Provide the [X, Y] coordinate of the cell's center where the given text is located.  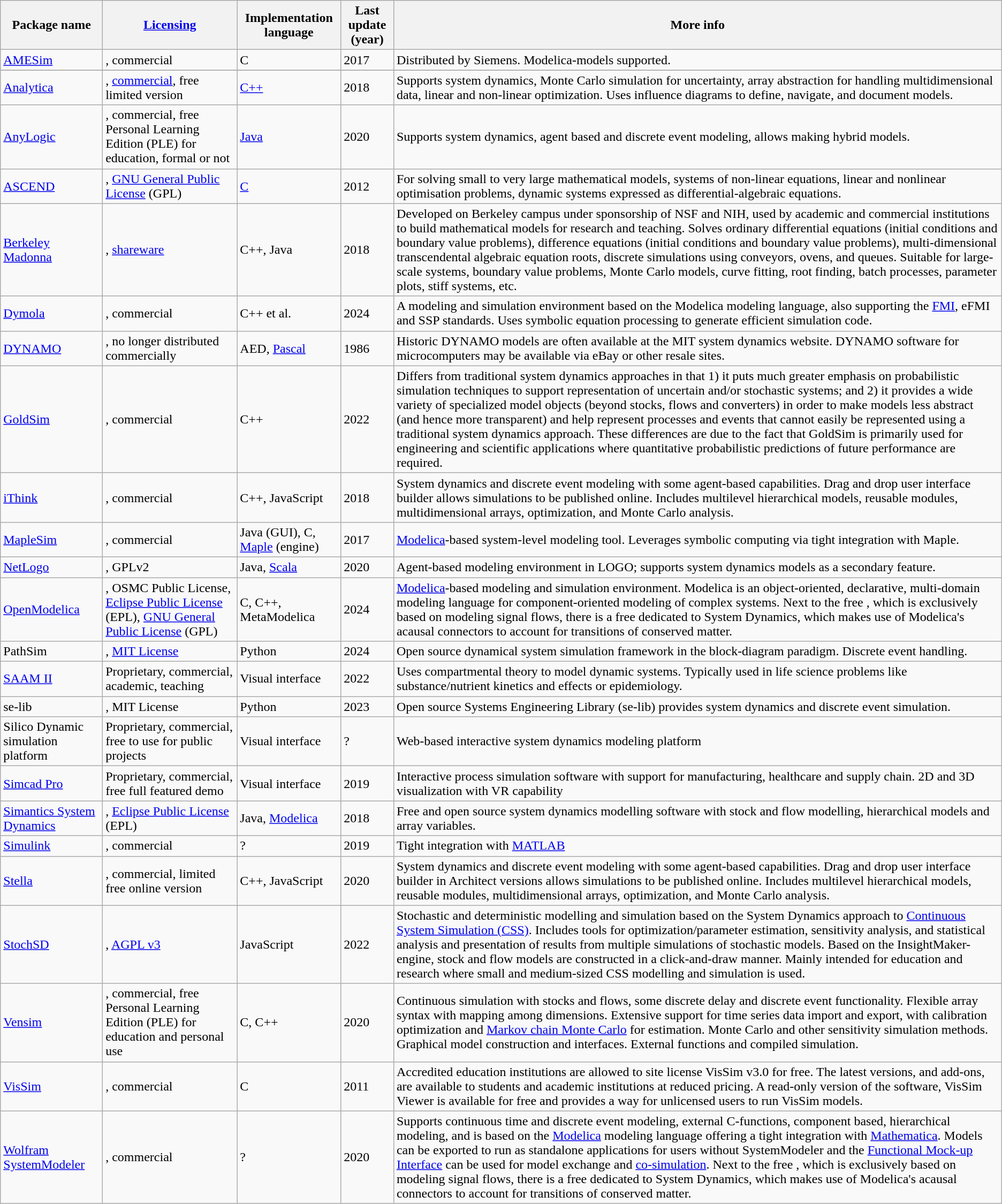
OpenModelica [51, 609]
Java, Modelica [289, 818]
2011 [367, 1086]
se-lib [51, 707]
Interactive process simulation software with support for manufacturing, healthcare and supply chain. 2D and 3D visualization with VR capability [697, 784]
SAAM II [51, 679]
iThink [51, 497]
C, C++ [289, 1023]
VisSim [51, 1086]
Proprietary, commercial, free to use for public projects [170, 741]
, commercial, free limited version [170, 88]
, GPLv2 [170, 567]
2012 [367, 186]
Free and open source system dynamics modelling software with stock and flow modelling, hierarchical models and array variables. [697, 818]
Simcad Pro [51, 784]
1986 [367, 348]
C, C++, MetaModelica [289, 609]
, commercial, limited free online version [170, 881]
Last update (year) [367, 25]
Java [289, 137]
C++ et al. [289, 314]
, GNU General Public License (GPL) [170, 186]
Java, Scala [289, 567]
MapleSim [51, 540]
Simantics System Dynamics [51, 818]
GoldSim [51, 419]
Simulink [51, 846]
More info [697, 25]
Wolfram SystemModeler [51, 1157]
Implementation language [289, 25]
Vensim [51, 1023]
PathSim [51, 652]
, commercial, free Personal Learning Edition (PLE) for education, formal or not [170, 137]
2023 [367, 707]
Agent-based modeling environment in LOGO; supports system dynamics models as a secondary feature. [697, 567]
C++, Java [289, 249]
AnyLogic [51, 137]
Open source Systems Engineering Library (se-lib) provides system dynamics and discrete event simulation. [697, 707]
Analytica [51, 88]
Modelica-based system-level modeling tool. Leverages symbolic computing via tight integration with Maple. [697, 540]
Tight integration with MATLAB [697, 846]
AED, Pascal [289, 348]
DYNAMO [51, 348]
, Eclipse Public License (EPL) [170, 818]
, AGPL v3 [170, 944]
Silico Dynamic simulation platform [51, 741]
Berkeley Madonna [51, 249]
, commercial, free Personal Learning Edition (PLE) for education and personal use [170, 1023]
Open source dynamical system simulation framework in the block-diagram paradigm. Discrete event handling. [697, 652]
Supports system dynamics, agent based and discrete event modeling, allows making hybrid models. [697, 137]
Proprietary, commercial, free full featured demo [170, 784]
AMESim [51, 60]
, no longer distributed commercially [170, 348]
ASCEND [51, 186]
Web-based interactive system dynamics modeling platform [697, 741]
Java (GUI), C, Maple (engine) [289, 540]
Distributed by Siemens. Modelica-models supported. [697, 60]
JavaScript [289, 944]
Stella [51, 881]
StochSD [51, 944]
NetLogo [51, 567]
Licensing [170, 25]
, shareware [170, 249]
, OSMC Public License, Eclipse Public License (EPL), GNU General Public License (GPL) [170, 609]
Package name [51, 25]
Dymola [51, 314]
Proprietary, commercial, academic, teaching [170, 679]
